Pinpoint the cell where the given text exists, returning its [x, y] midpoint coordinate. 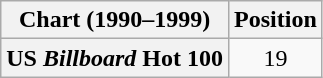
US Billboard Hot 100 [115, 58]
Chart (1990–1999) [115, 20]
Position [276, 20]
19 [276, 58]
